For the text-containing cell, return its midpoint in [X, Y] coordinate format. 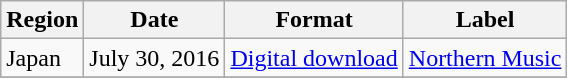
Digital download [314, 58]
Format [314, 20]
July 30, 2016 [154, 58]
Japan [42, 58]
Date [154, 20]
Label [485, 20]
Northern Music [485, 58]
Region [42, 20]
